For the text-containing cell, return its midpoint in (X, Y) coordinate format. 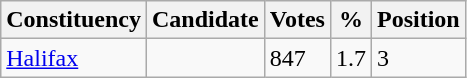
% (350, 20)
Votes (297, 20)
Halifax (74, 58)
1.7 (350, 58)
3 (418, 58)
Position (418, 20)
Candidate (205, 20)
847 (297, 58)
Constituency (74, 20)
